Extract the [X, Y] coordinate from the center of the cell holding the provided text.  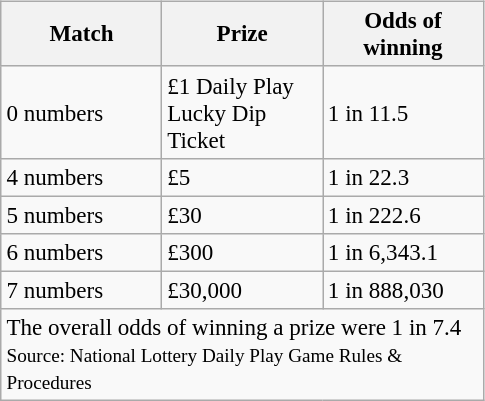
£30 [242, 215]
£30,000 [242, 290]
Odds of winning [404, 34]
The overall odds of winning a prize were 1 in 7.4Source: National Lottery Daily Play Game Rules & Procedures [242, 355]
£5 [242, 177]
7 numbers [82, 290]
£300 [242, 253]
1 in 22.3 [404, 177]
1 in 11.5 [404, 112]
1 in 888,030 [404, 290]
5 numbers [82, 215]
6 numbers [82, 253]
Prize [242, 34]
1 in 6,343.1 [404, 253]
4 numbers [82, 177]
£1 Daily PlayLucky Dip Ticket [242, 112]
Match [82, 34]
0 numbers [82, 112]
1 in 222.6 [404, 215]
